Extract the (x, y) coordinate from the center of the cell holding the provided text.  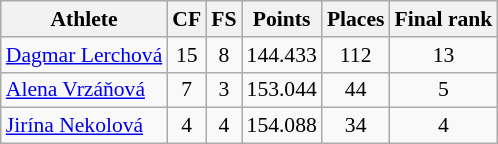
Points (282, 19)
Jirína Nekolová (84, 126)
34 (356, 126)
112 (356, 55)
144.433 (282, 55)
153.044 (282, 90)
Places (356, 19)
15 (186, 55)
13 (443, 55)
Athlete (84, 19)
8 (224, 55)
44 (356, 90)
CF (186, 19)
7 (186, 90)
154.088 (282, 126)
FS (224, 19)
Dagmar Lerchová (84, 55)
3 (224, 90)
Final rank (443, 19)
Alena Vrzáňová (84, 90)
5 (443, 90)
